Provide the [x, y] coordinate of the cell's center where the given text is located.  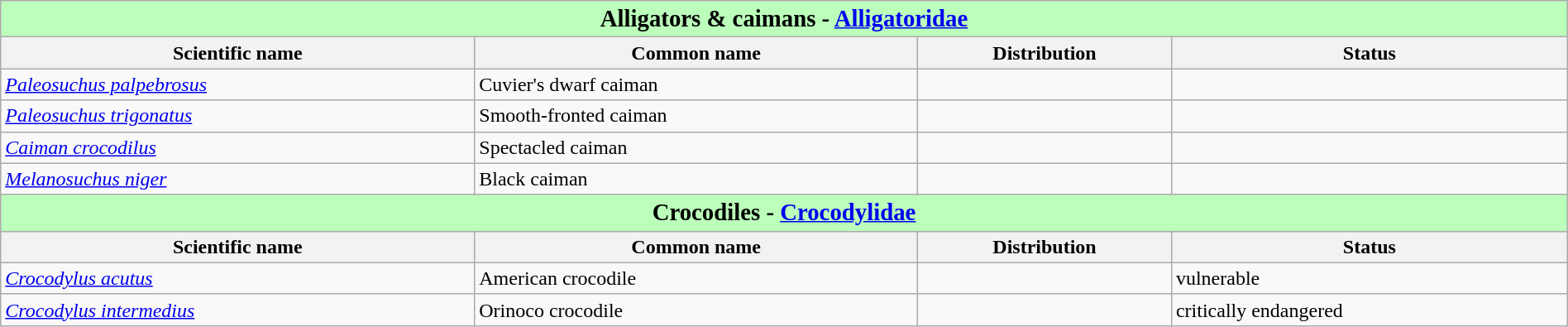
Spectacled caiman [696, 147]
Caiman crocodilus [238, 147]
Alligators & caimans - Alligatoridae [784, 19]
Orinoco crocodile [696, 310]
American crocodile [696, 278]
Paleosuchus palpebrosus [238, 84]
Smooth-fronted caiman [696, 116]
Crocodiles - Crocodylidae [784, 213]
Black caiman [696, 179]
Paleosuchus trigonatus [238, 116]
vulnerable [1370, 278]
critically endangered [1370, 310]
Crocodylus intermedius [238, 310]
Cuvier's dwarf caiman [696, 84]
Melanosuchus niger [238, 179]
Crocodylus acutus [238, 278]
